Pinpoint the cell where the given text exists, returning its (X, Y) midpoint coordinate. 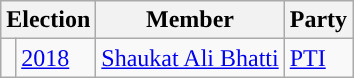
2018 (56, 58)
Member (190, 20)
Shaukat Ali Bhatti (190, 58)
Party (318, 20)
PTI (318, 58)
Election (48, 20)
